Search for the cell housing the specified text and yield its [X, Y] center coordinate. 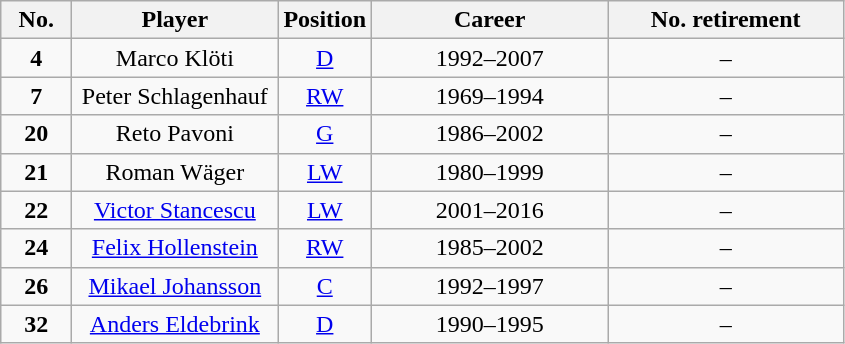
1992–2007 [490, 58]
Position [325, 20]
2001–2016 [490, 210]
Roman Wäger [175, 172]
21 [36, 172]
No. retirement [726, 20]
Mikael Johansson [175, 286]
24 [36, 248]
Anders Eldebrink [175, 324]
Career [490, 20]
G [325, 134]
1980–1999 [490, 172]
Reto Pavoni [175, 134]
1985–2002 [490, 248]
Victor Stancescu [175, 210]
1986–2002 [490, 134]
Player [175, 20]
Felix Hollenstein [175, 248]
4 [36, 58]
22 [36, 210]
Marco Klöti [175, 58]
Peter Schlagenhauf [175, 96]
32 [36, 324]
7 [36, 96]
26 [36, 286]
1969–1994 [490, 96]
C [325, 286]
1990–1995 [490, 324]
20 [36, 134]
No. [36, 20]
1992–1997 [490, 286]
